Determine the (X, Y) coordinate at the center of the cell enclosing the given text.  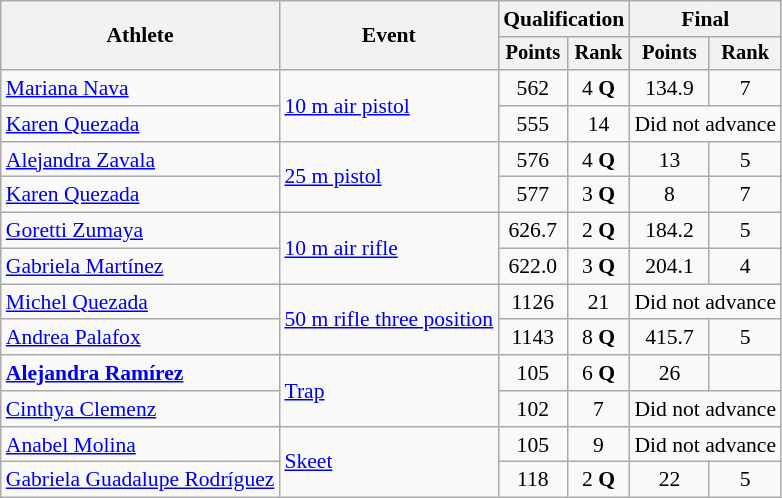
204.1 (669, 267)
626.7 (532, 231)
14 (598, 124)
Gabriela Martínez (140, 267)
622.0 (532, 267)
Cinthya Clemenz (140, 409)
8 (669, 195)
8 Q (598, 338)
555 (532, 124)
9 (598, 445)
Alejandra Ramírez (140, 373)
10 m air pistol (388, 106)
Alejandra Zavala (140, 160)
576 (532, 160)
25 m pistol (388, 178)
102 (532, 409)
Michel Quezada (140, 302)
6 Q (598, 373)
50 m rifle three position (388, 320)
Qualification (564, 19)
4 (745, 267)
Mariana Nava (140, 88)
415.7 (669, 338)
22 (669, 480)
Trap (388, 390)
1126 (532, 302)
Goretti Zumaya (140, 231)
184.2 (669, 231)
577 (532, 195)
26 (669, 373)
1143 (532, 338)
Athlete (140, 36)
Final (705, 19)
118 (532, 480)
13 (669, 160)
Andrea Palafox (140, 338)
Skeet (388, 462)
134.9 (669, 88)
Gabriela Guadalupe Rodríguez (140, 480)
21 (598, 302)
Event (388, 36)
Anabel Molina (140, 445)
562 (532, 88)
10 m air rifle (388, 248)
